Extract the [x, y] coordinate from the center of the cell holding the provided text.  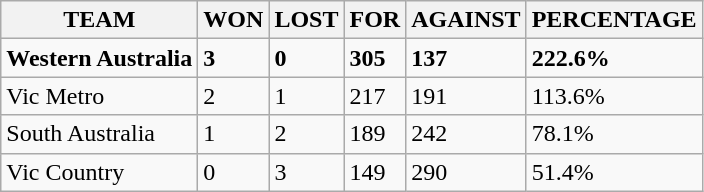
AGAINST [466, 20]
305 [375, 58]
242 [466, 134]
Western Australia [100, 58]
WON [234, 20]
137 [466, 58]
113.6% [614, 96]
189 [375, 134]
290 [466, 172]
217 [375, 96]
149 [375, 172]
222.6% [614, 58]
Vic Country [100, 172]
FOR [375, 20]
South Australia [100, 134]
78.1% [614, 134]
Vic Metro [100, 96]
TEAM [100, 20]
LOST [306, 20]
PERCENTAGE [614, 20]
191 [466, 96]
51.4% [614, 172]
